Locate the cell with the specified text and output its [x, y] center coordinate. 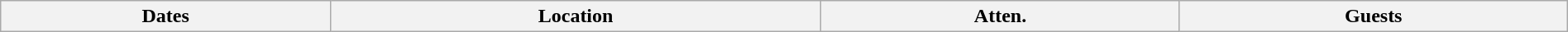
Atten. [1001, 16]
Dates [165, 16]
Guests [1373, 16]
Location [576, 16]
